Scan for the cell matching the given text and deliver its [X, Y] coordinate at center. 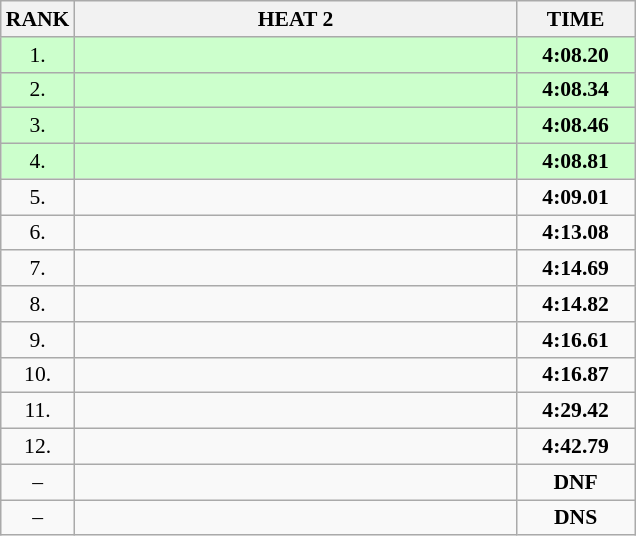
5. [38, 197]
DNF [576, 482]
4:42.79 [576, 447]
9. [38, 340]
4:08.20 [576, 55]
DNS [576, 518]
4:14.82 [576, 304]
8. [38, 304]
10. [38, 375]
4. [38, 162]
6. [38, 233]
4:08.46 [576, 126]
4:16.61 [576, 340]
4:09.01 [576, 197]
4:13.08 [576, 233]
2. [38, 90]
11. [38, 411]
4:08.81 [576, 162]
4:16.87 [576, 375]
4:14.69 [576, 269]
RANK [38, 19]
3. [38, 126]
12. [38, 447]
HEAT 2 [295, 19]
4:08.34 [576, 90]
7. [38, 269]
4:29.42 [576, 411]
TIME [576, 19]
1. [38, 55]
